Identify which cell holds the provided text, then report its (X, Y) central coordinate. 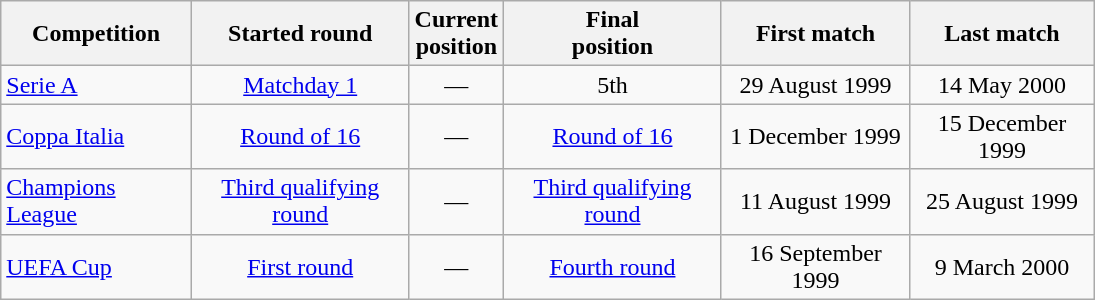
11 August 1999 (815, 202)
Last match (1002, 34)
First round (300, 266)
5th (613, 85)
Current position (456, 34)
15 December 1999 (1002, 136)
Serie A (96, 85)
25 August 1999 (1002, 202)
14 May 2000 (1002, 85)
First match (815, 34)
Competition (96, 34)
Champions League (96, 202)
1 December 1999 (815, 136)
9 March 2000 (1002, 266)
Final position (613, 34)
29 August 1999 (815, 85)
Started round (300, 34)
Fourth round (613, 266)
UEFA Cup (96, 266)
16 September 1999 (815, 266)
Coppa Italia (96, 136)
Matchday 1 (300, 85)
